For the text-containing cell, return its midpoint in (X, Y) coordinate format. 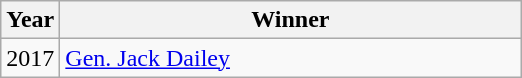
Year (30, 20)
Gen. Jack Dailey (290, 58)
2017 (30, 58)
Winner (290, 20)
